Return the (x, y) coordinate for the center point of the cell that contains the specified text.  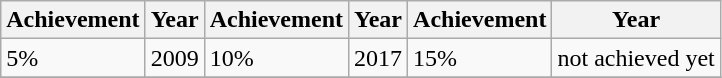
5% (73, 58)
2017 (378, 58)
10% (276, 58)
15% (480, 58)
not achieved yet (636, 58)
2009 (174, 58)
